Pinpoint the cell where the given text exists, returning its [X, Y] midpoint coordinate. 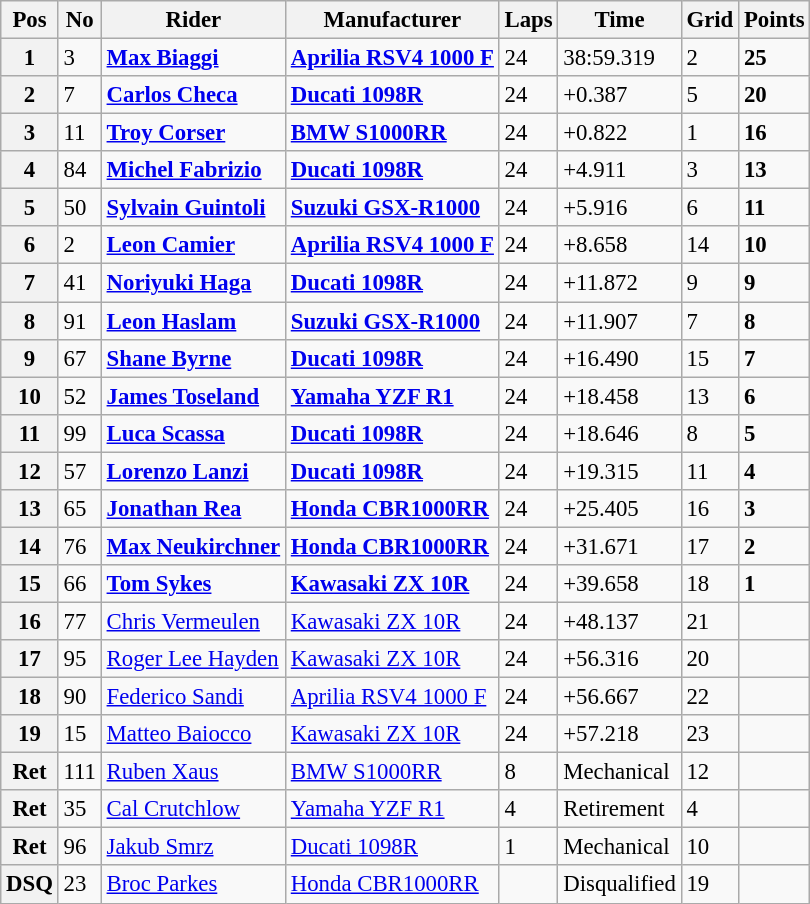
84 [80, 170]
25 [774, 58]
50 [80, 208]
Leon Haslam [193, 321]
Grid [710, 20]
41 [80, 283]
Ruben Xaus [193, 772]
Pos [30, 20]
Roger Lee Hayden [193, 659]
Luca Scassa [193, 433]
+4.911 [620, 170]
+31.671 [620, 546]
+5.916 [620, 208]
+56.667 [620, 697]
67 [80, 358]
Cal Crutchlow [193, 809]
76 [80, 546]
38:59.319 [620, 58]
Time [620, 20]
Federico Sandi [193, 697]
DSQ [30, 885]
Tom Sykes [193, 584]
Troy Corser [193, 133]
Noriyuki Haga [193, 283]
Laps [528, 20]
Chris Vermeulen [193, 621]
+56.316 [620, 659]
+11.872 [620, 283]
Matteo Baiocco [193, 734]
+16.490 [620, 358]
Michel Fabrizio [193, 170]
22 [710, 697]
Shane Byrne [193, 358]
99 [80, 433]
57 [80, 471]
+39.658 [620, 584]
+18.646 [620, 433]
James Toseland [193, 396]
+48.137 [620, 621]
Disqualified [620, 885]
52 [80, 396]
+0.822 [620, 133]
No [80, 20]
90 [80, 697]
Manufacturer [392, 20]
95 [80, 659]
66 [80, 584]
+19.315 [620, 471]
Sylvain Guintoli [193, 208]
91 [80, 321]
+18.458 [620, 396]
+25.405 [620, 509]
Leon Camier [193, 245]
77 [80, 621]
+0.387 [620, 95]
Max Neukirchner [193, 546]
Max Biaggi [193, 58]
Broc Parkes [193, 885]
Rider [193, 20]
Carlos Checa [193, 95]
111 [80, 772]
+11.907 [620, 321]
Jakub Smrz [193, 847]
+57.218 [620, 734]
+8.658 [620, 245]
21 [710, 621]
Retirement [620, 809]
Lorenzo Lanzi [193, 471]
65 [80, 509]
96 [80, 847]
35 [80, 809]
Points [774, 20]
Jonathan Rea [193, 509]
